From the cell containing the given text, extract its center point as (X, Y) coordinate. 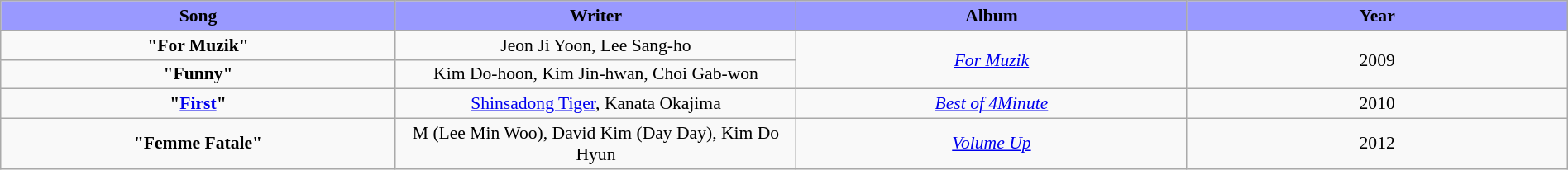
Shinsadong Tiger, Kanata Okajima (595, 104)
Song (198, 16)
"Funny" (198, 74)
Album (992, 16)
2010 (1377, 104)
"Femme Fatale" (198, 144)
Kim Do-hoon, Kim Jin-hwan, Choi Gab-won (595, 74)
"For Muzik" (198, 45)
Jeon Ji Yoon, Lee Sang-ho (595, 45)
2012 (1377, 144)
"First" (198, 104)
M (Lee Min Woo), David Kim (Day Day), Kim Do Hyun (595, 144)
Best of 4Minute (992, 104)
Volume Up (992, 144)
For Muzik (992, 59)
2009 (1377, 59)
Year (1377, 16)
Writer (595, 16)
